Identify which cell holds the provided text, then report its [X, Y] central coordinate. 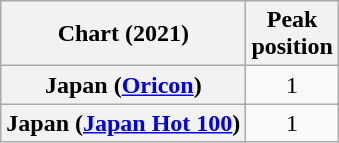
Chart (2021) [124, 34]
Peakposition [292, 34]
Japan (Oricon) [124, 85]
Japan (Japan Hot 100) [124, 123]
